Return [x, y] of the center of cell containing provided text 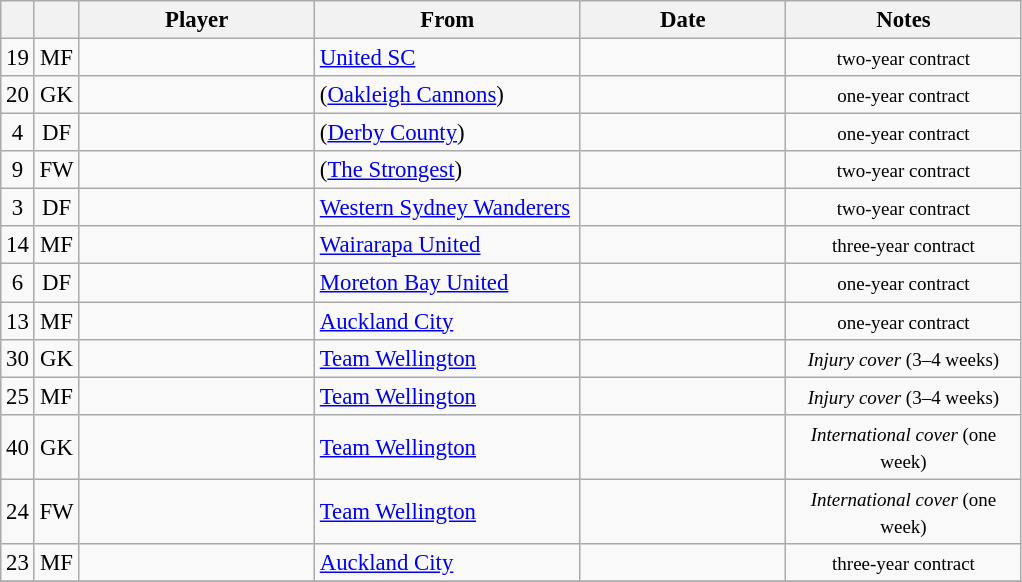
19 [18, 58]
From [447, 20]
3 [18, 208]
20 [18, 95]
4 [18, 133]
Moreton Bay United [447, 283]
13 [18, 321]
(Oakleigh Cannons) [447, 95]
40 [18, 446]
25 [18, 396]
14 [18, 245]
Notes [904, 20]
24 [18, 512]
(Derby County) [447, 133]
Date [683, 20]
Wairarapa United [447, 245]
9 [18, 170]
6 [18, 283]
Western Sydney Wanderers [447, 208]
United SC [447, 58]
Player [197, 20]
30 [18, 358]
23 [18, 563]
(The Strongest) [447, 170]
